For the text-containing cell, return its midpoint in [x, y] coordinate format. 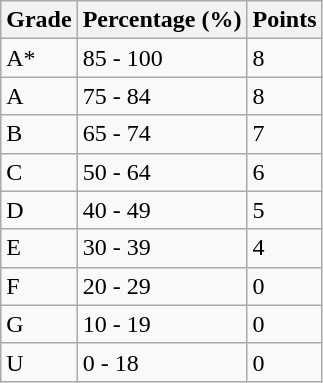
85 - 100 [162, 58]
5 [284, 210]
30 - 39 [162, 248]
0 - 18 [162, 362]
U [39, 362]
B [39, 134]
Percentage (%) [162, 20]
D [39, 210]
Grade [39, 20]
C [39, 172]
A [39, 96]
65 - 74 [162, 134]
A* [39, 58]
40 - 49 [162, 210]
50 - 64 [162, 172]
G [39, 324]
7 [284, 134]
Points [284, 20]
4 [284, 248]
F [39, 286]
6 [284, 172]
E [39, 248]
75 - 84 [162, 96]
10 - 19 [162, 324]
20 - 29 [162, 286]
